Provide the (X, Y) coordinate of the cell's center where the given text is located.  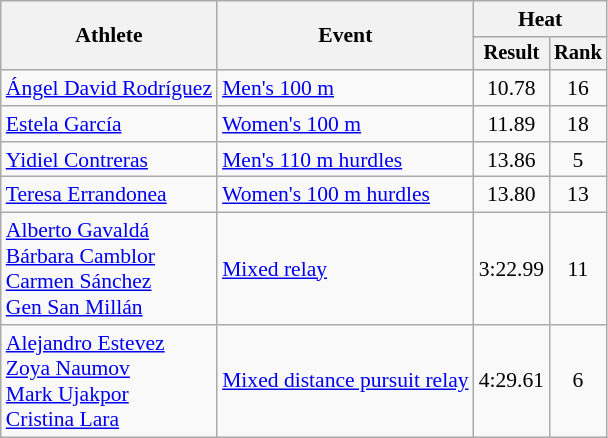
4:29.61 (512, 381)
Estela García (109, 124)
Men's 100 m (345, 88)
Athlete (109, 36)
13 (578, 195)
Yidiel Contreras (109, 160)
Mixed relay (345, 269)
Women's 100 m (345, 124)
18 (578, 124)
3:22.99 (512, 269)
Result (512, 54)
Heat (540, 19)
5 (578, 160)
13.80 (512, 195)
11 (578, 269)
Mixed distance pursuit relay (345, 381)
Event (345, 36)
13.86 (512, 160)
Alejandro EstevezZoya NaumovMark UjakporCristina Lara (109, 381)
16 (578, 88)
Alberto GavaldáBárbara CamblorCarmen SánchezGen San Millán (109, 269)
Teresa Errandonea (109, 195)
6 (578, 381)
10.78 (512, 88)
Ángel David Rodríguez (109, 88)
Men's 110 m hurdles (345, 160)
Women's 100 m hurdles (345, 195)
Rank (578, 54)
11.89 (512, 124)
